Scan for the cell matching the given text and deliver its [x, y] coordinate at center. 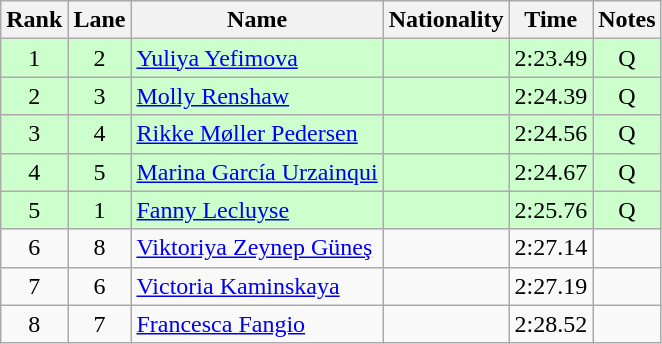
Notes [627, 20]
Name [257, 20]
Lane [100, 20]
2:23.49 [551, 58]
Nationality [446, 20]
Rikke Møller Pedersen [257, 134]
2:27.19 [551, 286]
2:25.76 [551, 210]
Yuliya Yefimova [257, 58]
Francesca Fangio [257, 324]
2:24.56 [551, 134]
2:28.52 [551, 324]
2:24.67 [551, 172]
Rank [34, 20]
Time [551, 20]
2:27.14 [551, 248]
Molly Renshaw [257, 96]
Fanny Lecluyse [257, 210]
Marina García Urzainqui [257, 172]
Viktoriya Zeynep Güneş [257, 248]
2:24.39 [551, 96]
Victoria Kaminskaya [257, 286]
